Find where the given text appears and provide that cell's center as [x, y] coordinate. 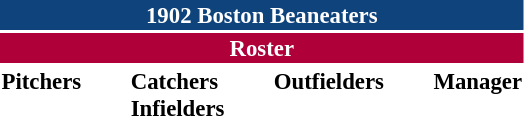
1902 Boston Beaneaters [262, 15]
Roster [262, 48]
